Locate the cell with the specified text and output its [X, Y] center coordinate. 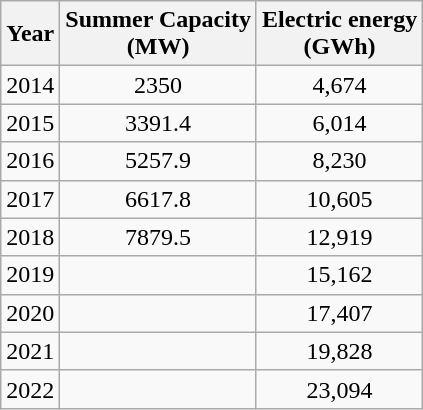
Summer Capacity (MW) [158, 34]
12,919 [339, 237]
6,014 [339, 123]
17,407 [339, 313]
4,674 [339, 85]
2015 [30, 123]
2017 [30, 199]
19,828 [339, 351]
2014 [30, 85]
8,230 [339, 161]
Electric energy (GWh) [339, 34]
15,162 [339, 275]
2021 [30, 351]
23,094 [339, 389]
2019 [30, 275]
2020 [30, 313]
2016 [30, 161]
2022 [30, 389]
6617.8 [158, 199]
7879.5 [158, 237]
Year [30, 34]
5257.9 [158, 161]
10,605 [339, 199]
2350 [158, 85]
2018 [30, 237]
3391.4 [158, 123]
